For the text-containing cell, return its midpoint in (x, y) coordinate format. 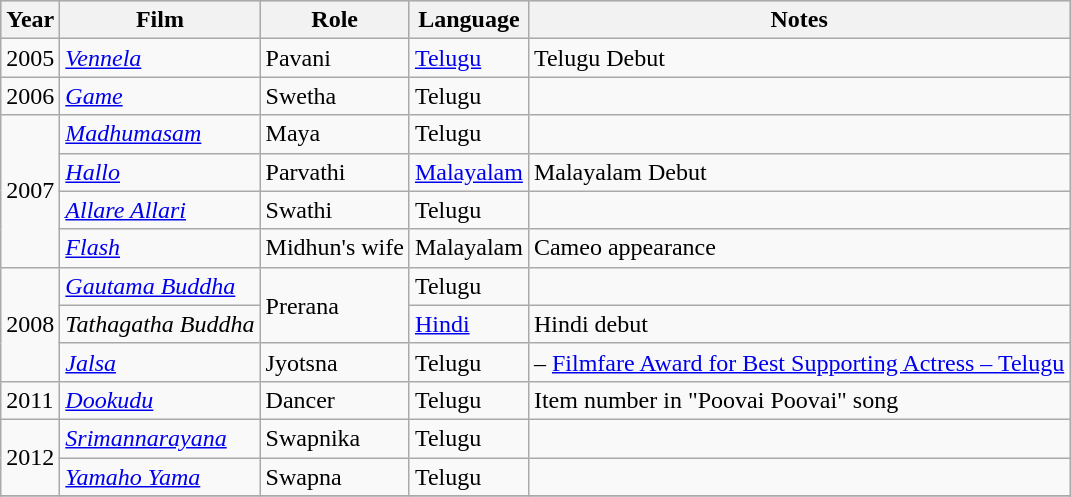
Notes (798, 20)
Role (334, 20)
Jalsa (160, 362)
Flash (160, 248)
Hindi debut (798, 324)
Allare Allari (160, 210)
2006 (30, 96)
Vennela (160, 58)
Parvathi (334, 172)
Hallo (160, 172)
Item number in "Poovai Poovai" song (798, 400)
Tathagatha Buddha (160, 324)
Midhun's wife (334, 248)
Jyotsna (334, 362)
2011 (30, 400)
Madhumasam (160, 134)
Srimannarayana (160, 438)
Maya (334, 134)
Yamaho Yama (160, 477)
– Filmfare Award for Best Supporting Actress – Telugu (798, 362)
2012 (30, 457)
2008 (30, 324)
2007 (30, 191)
Film (160, 20)
Swathi (334, 210)
2005 (30, 58)
Prerana (334, 305)
Swetha (334, 96)
Pavani (334, 58)
Swapna (334, 477)
Language (468, 20)
Gautama Buddha (160, 286)
Cameo appearance (798, 248)
Dancer (334, 400)
Dookudu (160, 400)
Game (160, 96)
Hindi (468, 324)
Swapnika (334, 438)
Telugu Debut (798, 58)
Year (30, 20)
Malayalam Debut (798, 172)
